Find where the given text appears and provide that cell's center as (x, y) coordinate. 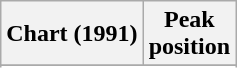
Peakposition (189, 34)
Chart (1991) (72, 34)
